Detect which cell encompasses the target text, then output its [X, Y] center coordinate. 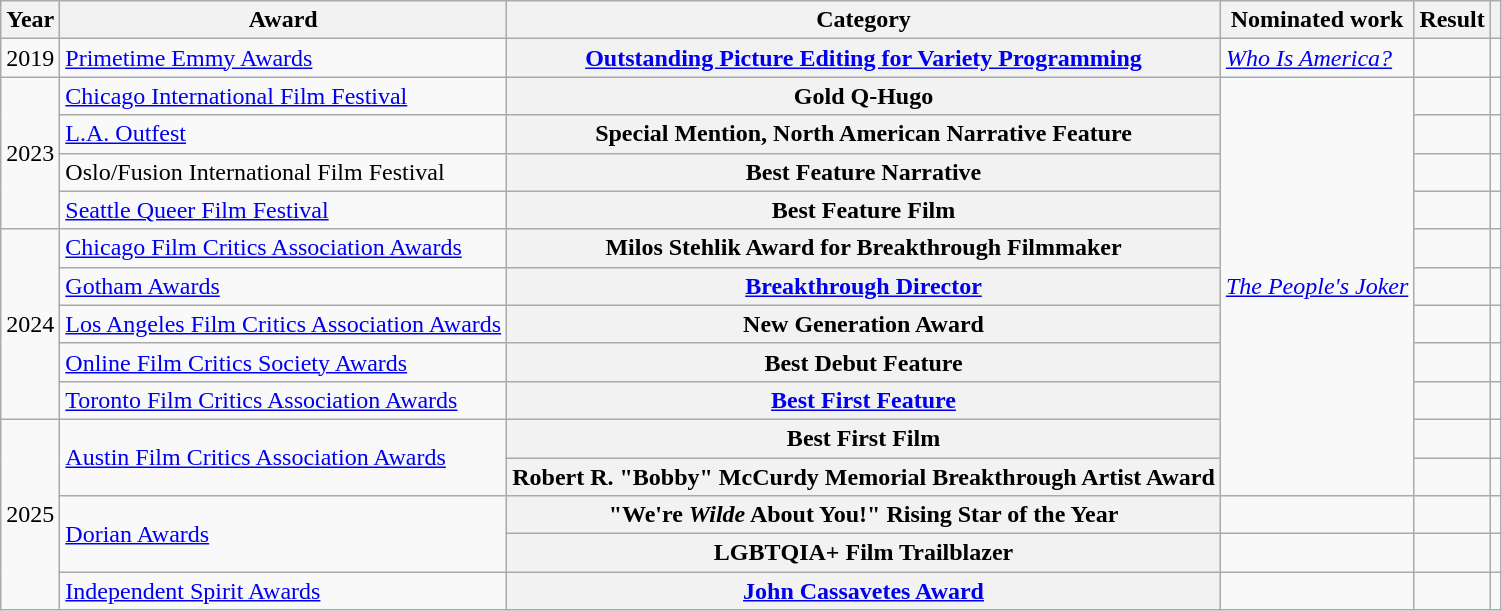
"We're Wilde About You!" Rising Star of the Year [864, 515]
Who Is America? [1316, 58]
Independent Spirit Awards [284, 591]
Result [1452, 20]
Special Mention, North American Narrative Feature [864, 134]
Breakthrough Director [864, 286]
2024 [30, 324]
Toronto Film Critics Association Awards [284, 400]
The People's Joker [1316, 286]
Dorian Awards [284, 534]
2023 [30, 153]
Milos Stehlik Award for Breakthrough Filmmaker [864, 248]
Gotham Awards [284, 286]
2025 [30, 514]
Online Film Critics Society Awards [284, 362]
Best Debut Feature [864, 362]
Year [30, 20]
Category [864, 20]
Nominated work [1316, 20]
LGBTQIA+ Film Trailblazer [864, 553]
Chicago Film Critics Association Awards [284, 248]
John Cassavetes Award [864, 591]
Oslo/Fusion International Film Festival [284, 172]
Chicago International Film Festival [284, 96]
Gold Q-Hugo [864, 96]
Award [284, 20]
Best First Feature [864, 400]
Seattle Queer Film Festival [284, 210]
New Generation Award [864, 324]
Best Feature Narrative [864, 172]
Best Feature Film [864, 210]
Robert R. "Bobby" McCurdy Memorial Breakthrough Artist Award [864, 477]
Los Angeles Film Critics Association Awards [284, 324]
Best First Film [864, 438]
Outstanding Picture Editing for Variety Programming [864, 58]
2019 [30, 58]
L.A. Outfest [284, 134]
Austin Film Critics Association Awards [284, 457]
Primetime Emmy Awards [284, 58]
